Scan for the cell matching the given text and deliver its [x, y] coordinate at center. 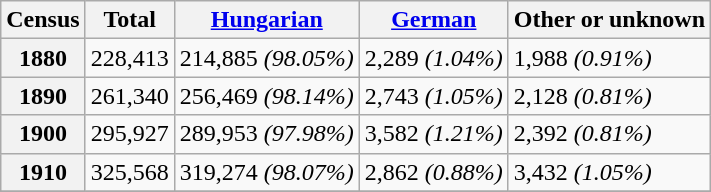
Other or unknown [609, 20]
1900 [43, 134]
319,274 (98.07%) [266, 172]
1910 [43, 172]
Hungarian [266, 20]
2,128 (0.81%) [609, 96]
295,927 [130, 134]
1880 [43, 58]
228,413 [130, 58]
256,469 (98.14%) [266, 96]
2,862 (0.88%) [434, 172]
2,392 (0.81%) [609, 134]
3,582 (1.21%) [434, 134]
325,568 [130, 172]
Census [43, 20]
2,743 (1.05%) [434, 96]
2,289 (1.04%) [434, 58]
1890 [43, 96]
214,885 (98.05%) [266, 58]
3,432 (1.05%) [609, 172]
261,340 [130, 96]
Total [130, 20]
289,953 (97.98%) [266, 134]
German [434, 20]
1,988 (0.91%) [609, 58]
